Detect which cell encompasses the target text, then output its (X, Y) center coordinate. 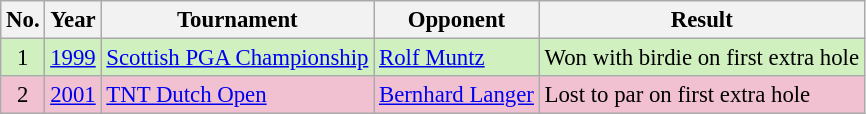
1 (23, 58)
Won with birdie on first extra hole (702, 58)
Tournament (238, 20)
No. (23, 20)
Year (73, 20)
Opponent (457, 20)
Scottish PGA Championship (238, 58)
Result (702, 20)
Lost to par on first extra hole (702, 95)
Rolf Muntz (457, 58)
2 (23, 95)
Bernhard Langer (457, 95)
1999 (73, 58)
2001 (73, 95)
TNT Dutch Open (238, 95)
